Capture the cell that displays the provided text and extract its [x, y] central coordinate. 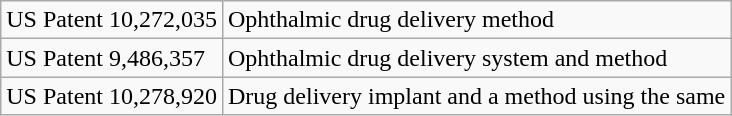
Ophthalmic drug delivery method [476, 20]
US Patent 10,272,035 [112, 20]
Drug delivery implant and a method using the same [476, 96]
US Patent 9,486,357 [112, 58]
Ophthalmic drug delivery system and method [476, 58]
US Patent 10,278,920 [112, 96]
